Return the (x, y) coordinate for the center point of the cell that contains the specified text.  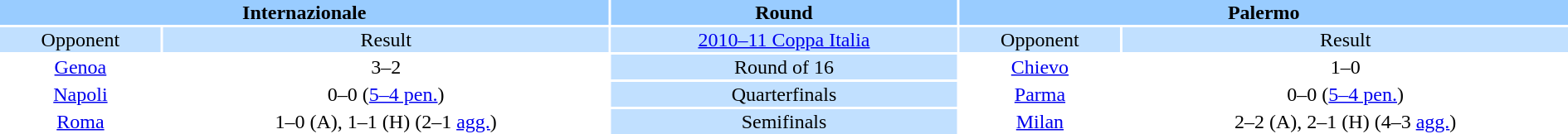
3–2 (387, 67)
Napoli (80, 94)
2–2 (A), 2–1 (H) (4–3 agg.) (1346, 122)
1–0 (A), 1–1 (H) (2–1 agg.) (387, 122)
Quarterfinals (783, 94)
Roma (80, 122)
Genoa (80, 67)
Round of 16 (783, 67)
1–0 (1346, 67)
Chievo (1040, 67)
Milan (1040, 122)
Round (783, 12)
Parma (1040, 94)
Semifinals (783, 122)
Palermo (1264, 12)
Internazionale (304, 12)
2010–11 Coppa Italia (783, 40)
